Return the (x, y) coordinate for the center point of the cell that contains the specified text.  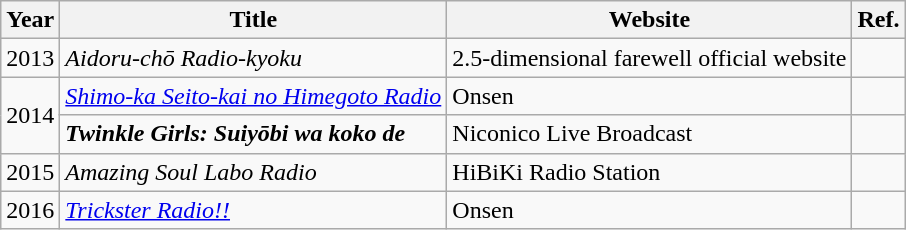
Niconico Live Broadcast (650, 134)
Amazing Soul Labo Radio (254, 172)
Ref. (878, 20)
2013 (30, 58)
Year (30, 20)
Aidoru-chō Radio-kyoku (254, 58)
2014 (30, 115)
Trickster Radio!! (254, 210)
2.5-dimensional farewell official website (650, 58)
Twinkle Girls: Suiyōbi wa koko de (254, 134)
HiBiKi Radio Station (650, 172)
2016 (30, 210)
Title (254, 20)
2015 (30, 172)
Website (650, 20)
Shimo-ka Seito-kai no Himegoto Radio (254, 96)
